Return (X, Y) of the center of cell containing provided text 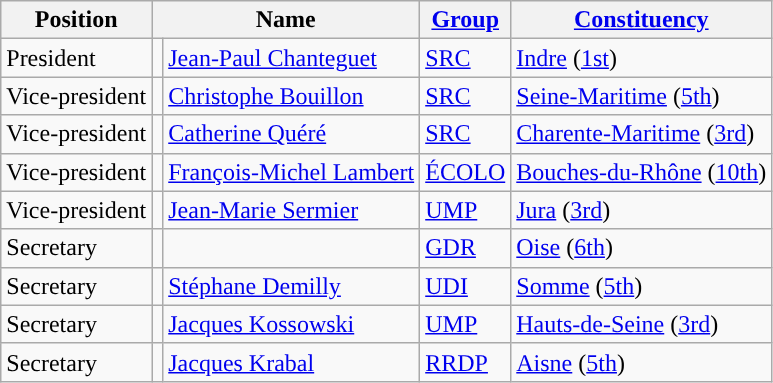
ÉCOLO (466, 172)
Christophe Bouillon (292, 96)
President (76, 58)
Group (466, 20)
Bouches-du-Rhône (10th) (642, 172)
Position (76, 20)
Jean-Paul Chanteguet (292, 58)
Aisne (5th) (642, 362)
Jura (3rd) (642, 210)
GDR (466, 248)
Catherine Quéré (292, 134)
Jean-Marie Sermier (292, 210)
Stéphane Demilly (292, 286)
Jacques Krabal (292, 362)
Seine-Maritime (5th) (642, 96)
Hauts-de-Seine (3rd) (642, 324)
Constituency (642, 20)
Charente-Maritime (3rd) (642, 134)
Somme (5th) (642, 286)
RRDP (466, 362)
Oise (6th) (642, 248)
Jacques Kossowski (292, 324)
UDI (466, 286)
Indre (1st) (642, 58)
François-Michel Lambert (292, 172)
Name (286, 20)
